Capture the cell that displays the provided text and extract its [X, Y] central coordinate. 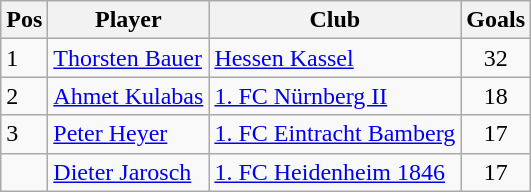
Ahmet Kulabas [128, 96]
32 [496, 58]
18 [496, 96]
1. FC Heidenheim 1846 [335, 172]
2 [24, 96]
Thorsten Bauer [128, 58]
1. FC Nürnberg II [335, 96]
Goals [496, 20]
1 [24, 58]
Hessen Kassel [335, 58]
Player [128, 20]
Pos [24, 20]
Dieter Jarosch [128, 172]
1. FC Eintracht Bamberg [335, 134]
Club [335, 20]
Peter Heyer [128, 134]
3 [24, 134]
